For the text-containing cell, return its midpoint in (x, y) coordinate format. 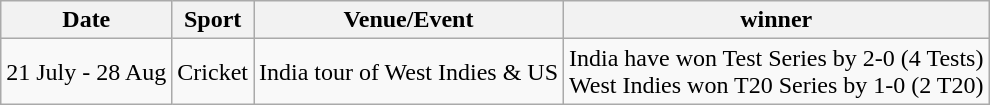
21 July - 28 Aug (86, 72)
Cricket (213, 72)
India tour of West Indies & US (409, 72)
India have won Test Series by 2-0 (4 Tests) West Indies won T20 Series by 1-0 (2 T20) (777, 72)
Date (86, 20)
Venue/Event (409, 20)
winner (777, 20)
Sport (213, 20)
